Determine the (X, Y) coordinate at the center of the cell enclosing the given text.  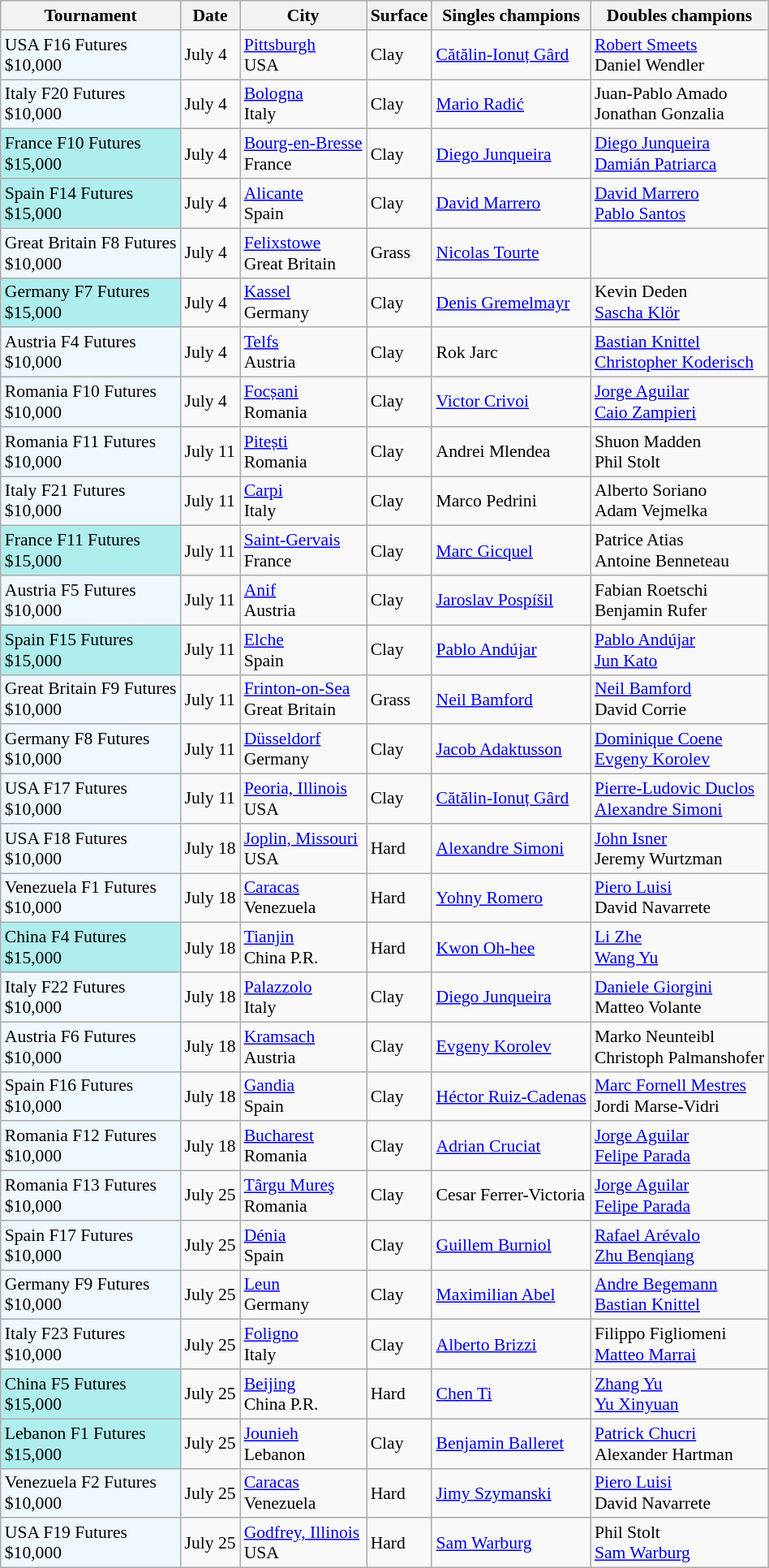
Romania F12 Futures$10,000 (91, 1146)
Li Zhe Wang Yu (680, 948)
Spain F17 Futures$10,000 (91, 1245)
Lebanon F1 Futures$15,000 (91, 1443)
Surface (399, 15)
David Marrero (511, 203)
JouniehLebanon (303, 1443)
Italy F23 Futures$10,000 (91, 1344)
Zhang Yu Yu Xinyuan (680, 1394)
Pablo Andújar (511, 649)
Italy F22 Futures$10,000 (91, 997)
Héctor Ruiz-Cadenas (511, 1096)
FelixstoweGreat Britain (303, 253)
Bourg-en-BresseFrance (303, 154)
Rok Jarc (511, 352)
Tournament (91, 15)
Germany F9 Futures$10,000 (91, 1295)
Phil Stolt Sam Warburg (680, 1544)
France F10 Futures$15,000 (91, 154)
Târgu MureşRomania (303, 1196)
Neil Bamford (511, 700)
Singles champions (511, 15)
AlicanteSpain (303, 203)
Nicolas Tourte (511, 253)
PiteștiRomania (303, 451)
USA F18 Futures$10,000 (91, 849)
Guillem Burniol (511, 1245)
ElcheSpain (303, 649)
Joplin, MissouriUSA (303, 849)
Godfrey, IllinoisUSA (303, 1544)
KramsachAustria (303, 1047)
USA F19 Futures$10,000 (91, 1544)
Adrian Cruciat (511, 1146)
Romania F13 Futures$10,000 (91, 1196)
Victor Crivoi (511, 403)
Austria F6 Futures$10,000 (91, 1047)
Saint-GervaisFrance (303, 550)
Dominique Coene Evgeny Korolev (680, 750)
PittsburghUSA (303, 55)
AnifAustria (303, 601)
Marco Pedrini (511, 502)
Jaroslav Pospíšil (511, 601)
Evgeny Korolev (511, 1047)
Marc Fornell Mestres Jordi Marse-Vidri (680, 1096)
Yohny Romero (511, 898)
BucharestRomania (303, 1146)
Diego Junqueira Damián Patriarca (680, 154)
Italy F20 Futures$10,000 (91, 104)
FocșaniRomania (303, 403)
CarpiItaly (303, 502)
Robert Smeets Daniel Wendler (680, 55)
Germany F8 Futures$10,000 (91, 750)
Doubles champions (680, 15)
Cesar Ferrer-Victoria (511, 1196)
China F4 Futures$15,000 (91, 948)
China F5 Futures$15,000 (91, 1394)
Jacob Adaktusson (511, 750)
Benjamin Balleret (511, 1443)
Venezuela F2 Futures$10,000 (91, 1493)
Italy F21 Futures$10,000 (91, 502)
France F11 Futures$15,000 (91, 550)
Germany F7 Futures$15,000 (91, 302)
Austria F4 Futures$10,000 (91, 352)
Date (211, 15)
Venezuela F1 Futures$10,000 (91, 898)
Frinton-on-SeaGreat Britain (303, 700)
Pablo Andújar Jun Kato (680, 649)
Filippo Figliomeni Matteo Marrai (680, 1344)
Sam Warburg (511, 1544)
Spain F15 Futures$15,000 (91, 649)
City (303, 15)
Shuon Madden Phil Stolt (680, 451)
Jorge Aguilar Caio Zampieri (680, 403)
Rafael Arévalo Zhu Benqiang (680, 1245)
Jimy Szymanski (511, 1493)
Andrei Mlendea (511, 451)
USA F16 Futures$10,000 (91, 55)
Romania F11 Futures$10,000 (91, 451)
KasselGermany (303, 302)
Denis Gremelmayr (511, 302)
Maximilian Abel (511, 1295)
BolognaItaly (303, 104)
Great Britain F8 Futures$10,000 (91, 253)
Fabian Roetschi Benjamin Rufer (680, 601)
Patrice Atias Antoine Benneteau (680, 550)
Spain F16 Futures$10,000 (91, 1096)
PalazzoloItaly (303, 997)
Chen Ti (511, 1394)
Kevin Deden Sascha Klör (680, 302)
USA F17 Futures$10,000 (91, 799)
Alberto Soriano Adam Vejmelka (680, 502)
Romania F10 Futures$10,000 (91, 403)
DéniaSpain (303, 1245)
Alexandre Simoni (511, 849)
Mario Radić (511, 104)
Juan-Pablo Amado Jonathan Gonzalia (680, 104)
Austria F5 Futures$10,000 (91, 601)
Kwon Oh-hee (511, 948)
David Marrero Pablo Santos (680, 203)
Neil Bamford David Corrie (680, 700)
Alberto Brizzi (511, 1344)
Pierre-Ludovic Duclos Alexandre Simoni (680, 799)
Daniele Giorgini Matteo Volante (680, 997)
Andre Begemann Bastian Knittel (680, 1295)
TianjinChina P.R. (303, 948)
TelfsAustria (303, 352)
Marc Gicquel (511, 550)
BeijingChina P.R. (303, 1394)
Great Britain F9 Futures$10,000 (91, 700)
LeunGermany (303, 1295)
Peoria, IllinoisUSA (303, 799)
Bastian Knittel Christopher Koderisch (680, 352)
Marko Neunteibl Christoph Palmanshofer (680, 1047)
GandiaSpain (303, 1096)
DüsseldorfGermany (303, 750)
Patrick Chucri Alexander Hartman (680, 1443)
John Isner Jeremy Wurtzman (680, 849)
Spain F14 Futures$15,000 (91, 203)
FolignoItaly (303, 1344)
